Detect which cell encompasses the target text, then output its (x, y) center coordinate. 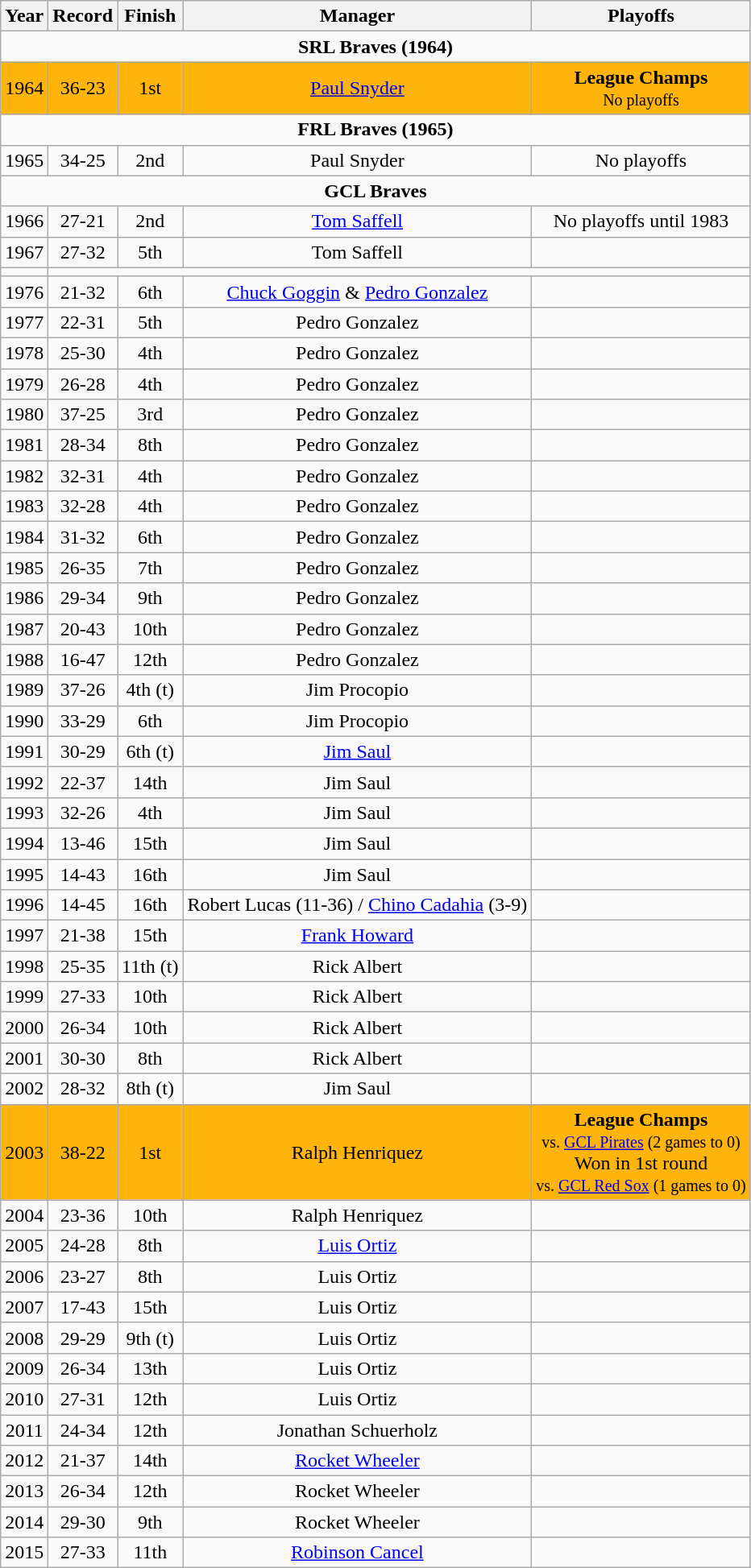
1967 (24, 252)
21-38 (83, 936)
31-32 (83, 537)
1981 (24, 445)
9th (t) (150, 1338)
30-29 (83, 751)
29-34 (83, 598)
28-34 (83, 445)
1998 (24, 966)
Robinson Cancel (358, 1553)
14-45 (83, 905)
11th (150, 1553)
1993 (24, 813)
1987 (24, 629)
14-43 (83, 874)
27-21 (83, 221)
2005 (24, 1246)
27-31 (83, 1399)
1982 (24, 476)
2013 (24, 1491)
2004 (24, 1215)
1985 (24, 568)
Robert Lucas (11-36) / Chino Cadahia (3-9) (358, 905)
13th (150, 1368)
28-32 (83, 1089)
29-29 (83, 1338)
1964 (24, 89)
2007 (24, 1307)
1965 (24, 160)
17-43 (83, 1307)
22-37 (83, 782)
Manager (358, 16)
Year (24, 16)
SRL Braves (1964) (375, 47)
1996 (24, 905)
26-35 (83, 568)
Chuck Goggin & Pedro Gonzalez (358, 292)
2012 (24, 1461)
25-30 (83, 353)
32-31 (83, 476)
25-35 (83, 966)
Playoffs (641, 16)
11th (t) (150, 966)
16-47 (83, 660)
7th (150, 568)
1988 (24, 660)
GCL Braves (375, 191)
Record (83, 16)
1986 (24, 598)
1978 (24, 353)
League Champsvs. GCL Pirates (2 games to 0)Won in 1st roundvs. GCL Red Sox (1 games to 0) (641, 1152)
23-27 (83, 1276)
26-28 (83, 384)
21-37 (83, 1461)
1976 (24, 292)
23-36 (83, 1215)
1990 (24, 721)
2001 (24, 1058)
8th (t) (150, 1089)
2015 (24, 1553)
1997 (24, 936)
13-46 (83, 843)
1992 (24, 782)
2006 (24, 1276)
32-28 (83, 507)
30-30 (83, 1058)
1966 (24, 221)
34-25 (83, 160)
2002 (24, 1089)
2000 (24, 1028)
Jonathan Schuerholz (358, 1429)
2008 (24, 1338)
2010 (24, 1399)
6th (t) (150, 751)
1989 (24, 690)
37-25 (83, 415)
36-23 (83, 89)
33-29 (83, 721)
2011 (24, 1429)
2009 (24, 1368)
1980 (24, 415)
1994 (24, 843)
21-32 (83, 292)
Frank Howard (358, 936)
1983 (24, 507)
1991 (24, 751)
20-43 (83, 629)
2003 (24, 1152)
37-26 (83, 690)
38-22 (83, 1152)
32-26 (83, 813)
3rd (150, 415)
FRL Braves (1965) (375, 130)
22-31 (83, 322)
1995 (24, 874)
League ChampsNo playoffs (641, 89)
24-34 (83, 1429)
27-32 (83, 252)
No playoffs until 1983 (641, 221)
29-30 (83, 1522)
24-28 (83, 1246)
1984 (24, 537)
1977 (24, 322)
No playoffs (641, 160)
Finish (150, 16)
1999 (24, 997)
1979 (24, 384)
2014 (24, 1522)
4th (t) (150, 690)
